Detect which cell encompasses the target text, then output its (X, Y) center coordinate. 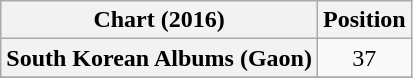
South Korean Albums (Gaon) (160, 58)
Chart (2016) (160, 20)
Position (364, 20)
37 (364, 58)
